Identify which cell holds the provided text, then report its (X, Y) central coordinate. 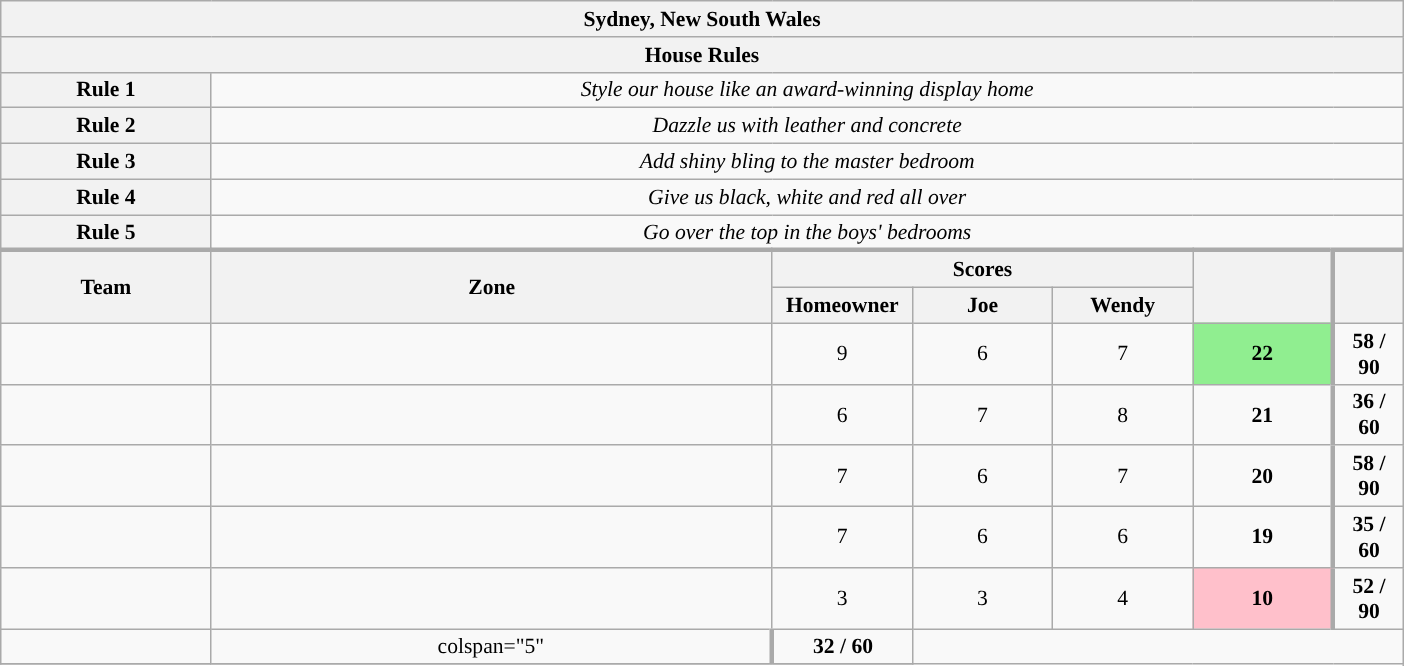
20 (1263, 476)
Sydney, New South Wales (702, 19)
Rule 2 (106, 126)
32 / 60 (842, 647)
Rule 5 (106, 233)
Zone (492, 288)
Add shiny bling to the master bedroom (807, 162)
Wendy (1123, 306)
9 (842, 354)
19 (1263, 538)
8 (1123, 414)
52 / 90 (1368, 598)
36 / 60 (1368, 414)
Team (106, 288)
Joe (982, 306)
22 (1263, 354)
4 (1123, 598)
Scores (982, 270)
Dazzle us with leather and concrete (807, 126)
Go over the top in the boys' bedrooms (807, 233)
Rule 1 (106, 90)
Rule 4 (106, 197)
House Rules (702, 55)
10 (1263, 598)
Give us black, white and red all over (807, 197)
Rule 3 (106, 162)
35 / 60 (1368, 538)
21 (1263, 414)
Homeowner (842, 306)
Style our house like an award-winning display home (807, 90)
colspan="5" (492, 647)
